Return (x, y) of the center of cell containing provided text 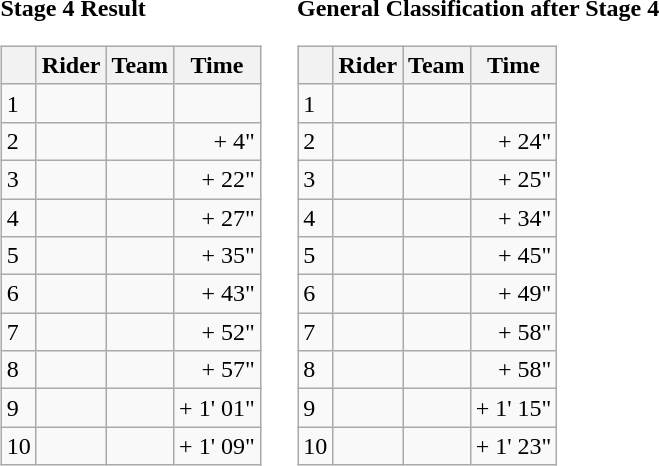
+ 27" (218, 217)
+ 35" (218, 256)
+ 57" (218, 370)
+ 4" (218, 141)
+ 34" (514, 217)
+ 43" (218, 294)
+ 52" (218, 332)
+ 1' 01" (218, 408)
+ 22" (218, 179)
+ 24" (514, 141)
+ 45" (514, 256)
+ 49" (514, 294)
+ 25" (514, 179)
+ 1' 15" (514, 408)
+ 1' 23" (514, 446)
+ 1' 09" (218, 446)
